Capture the cell that displays the provided text and extract its [x, y] central coordinate. 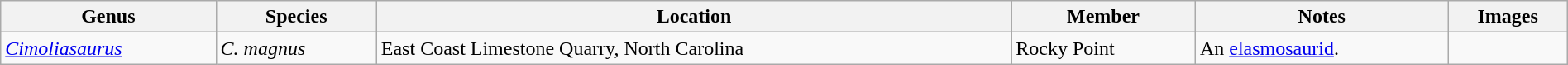
Member [1103, 17]
C. magnus [296, 48]
Rocky Point [1103, 48]
Location [693, 17]
Genus [108, 17]
Images [1508, 17]
East Coast Limestone Quarry, North Carolina [693, 48]
Species [296, 17]
An elasmosaurid. [1322, 48]
Notes [1322, 17]
Cimoliasaurus [108, 48]
